Scan for the cell matching the given text and deliver its (X, Y) coordinate at center. 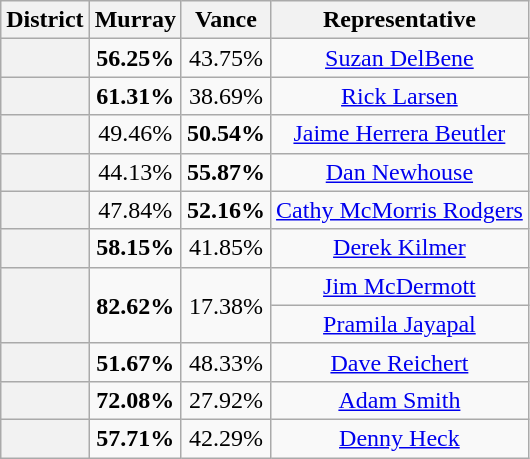
82.62% (135, 305)
57.71% (135, 438)
51.67% (135, 362)
41.85% (226, 248)
52.16% (226, 210)
49.46% (135, 134)
Murray (135, 20)
56.25% (135, 58)
District (45, 20)
Dave Reichert (400, 362)
Cathy McMorris Rodgers (400, 210)
Vance (226, 20)
61.31% (135, 96)
Pramila Jayapal (400, 324)
38.69% (226, 96)
42.29% (226, 438)
27.92% (226, 400)
Jim McDermott (400, 286)
48.33% (226, 362)
Denny Heck (400, 438)
43.75% (226, 58)
Dan Newhouse (400, 172)
44.13% (135, 172)
Rick Larsen (400, 96)
72.08% (135, 400)
17.38% (226, 305)
Suzan DelBene (400, 58)
Derek Kilmer (400, 248)
55.87% (226, 172)
50.54% (226, 134)
Representative (400, 20)
47.84% (135, 210)
58.15% (135, 248)
Jaime Herrera Beutler (400, 134)
Adam Smith (400, 400)
